For the text-containing cell, return its midpoint in (X, Y) coordinate format. 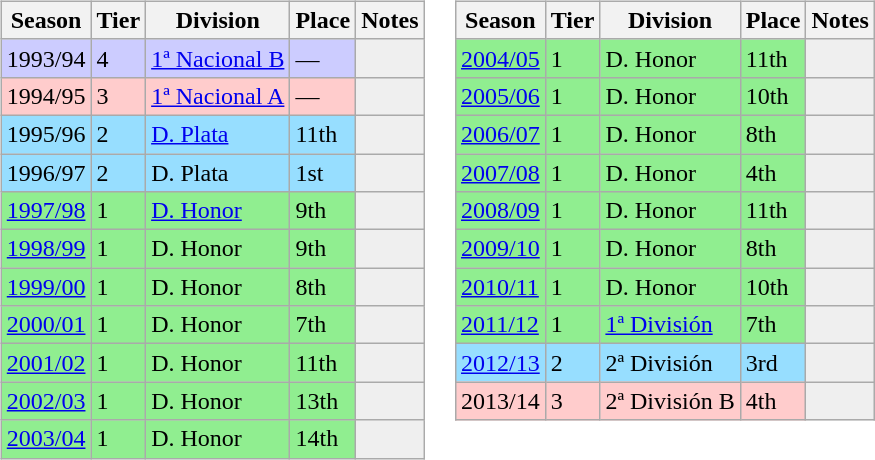
1997/98 (46, 211)
2000/01 (46, 325)
2007/08 (501, 173)
2013/14 (501, 401)
2005/06 (501, 96)
2001/02 (46, 363)
1996/97 (46, 173)
2003/04 (46, 439)
1995/96 (46, 134)
1ª Nacional A (218, 96)
1994/95 (46, 96)
2010/11 (501, 287)
14th (323, 439)
2006/07 (501, 134)
2002/03 (46, 401)
2ª División (670, 363)
1ª Nacional B (218, 58)
1ª División (670, 325)
2012/13 (501, 363)
4 (118, 58)
1998/99 (46, 249)
2004/05 (501, 58)
2008/09 (501, 211)
2011/12 (501, 325)
1999/00 (46, 287)
13th (323, 401)
2ª División B (670, 401)
1st (323, 173)
3rd (773, 363)
1993/94 (46, 58)
2009/10 (501, 249)
